From the cell containing the given text, extract its center point as [x, y] coordinate. 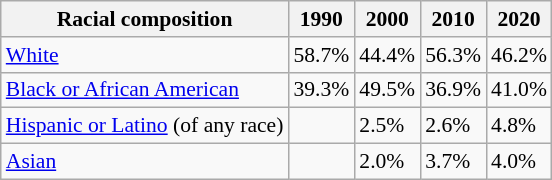
4.0% [519, 162]
56.3% [453, 55]
2.0% [387, 162]
58.7% [321, 55]
2.6% [453, 126]
2000 [387, 19]
39.3% [321, 90]
2.5% [387, 126]
Racial composition [145, 19]
49.5% [387, 90]
44.4% [387, 55]
2010 [453, 19]
Hispanic or Latino (of any race) [145, 126]
4.8% [519, 126]
Asian [145, 162]
Black or African American [145, 90]
36.9% [453, 90]
46.2% [519, 55]
3.7% [453, 162]
41.0% [519, 90]
1990 [321, 19]
White [145, 55]
2020 [519, 19]
